From the cell containing the given text, extract its center point as (x, y) coordinate. 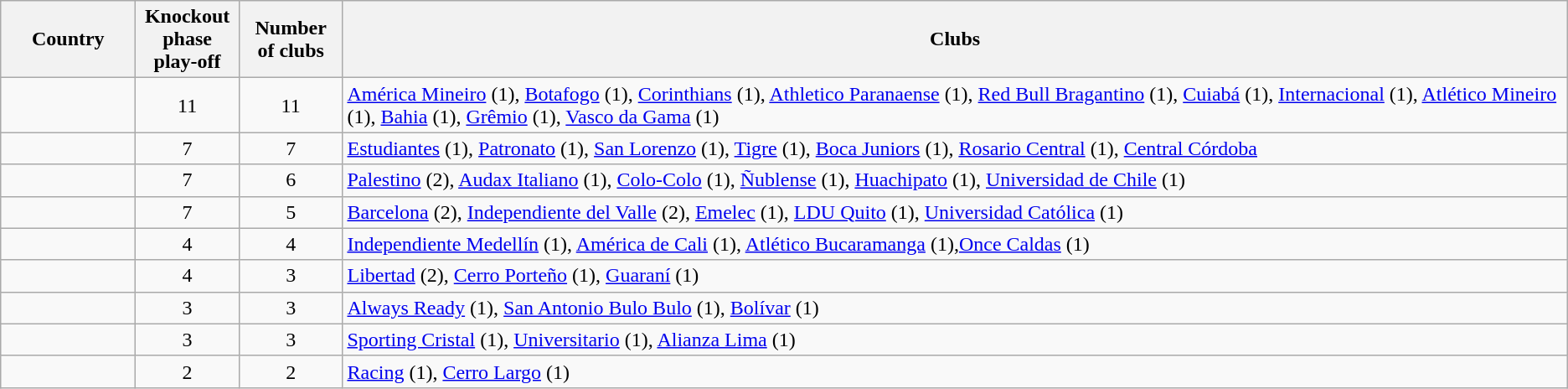
Palestino (2), Audax Italiano (1), Colo-Colo (1), Ñublense (1), Huachipato (1), Universidad de Chile (1) (955, 180)
Independiente Medellín (1), América de Cali (1), Atlético Bucaramanga (1),Once Caldas (1) (955, 244)
Numberof clubs (291, 39)
5 (291, 212)
Clubs (955, 39)
Racing (1), Cerro Largo (1) (955, 371)
6 (291, 180)
Sporting Cristal (1), Universitario (1), Alianza Lima (1) (955, 340)
Estudiantes (1), Patronato (1), San Lorenzo (1), Tigre (1), Boca Juniors (1), Rosario Central (1), Central Córdoba (955, 148)
Always Ready (1), San Antonio Bulo Bulo (1), Bolívar (1) (955, 308)
Knockout phase play-off (188, 39)
Libertad (2), Cerro Porteño (1), Guaraní (1) (955, 276)
Barcelona (2), Independiente del Valle (2), Emelec (1), LDU Quito (1), Universidad Católica (1) (955, 212)
Country (69, 39)
